Provide the [X, Y] coordinate of the cell's center where the given text is located.  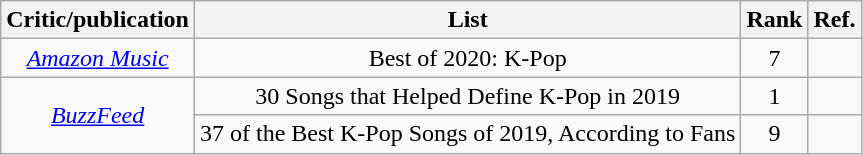
Best of 2020: K-Pop [467, 58]
List [467, 20]
Ref. [834, 20]
30 Songs that Helped Define K-Pop in 2019 [467, 96]
7 [774, 58]
Amazon Music [98, 58]
1 [774, 96]
9 [774, 134]
Rank [774, 20]
Critic/publication [98, 20]
37 of the Best K-Pop Songs of 2019, According to Fans [467, 134]
BuzzFeed [98, 115]
